For the text-containing cell, return its midpoint in (X, Y) coordinate format. 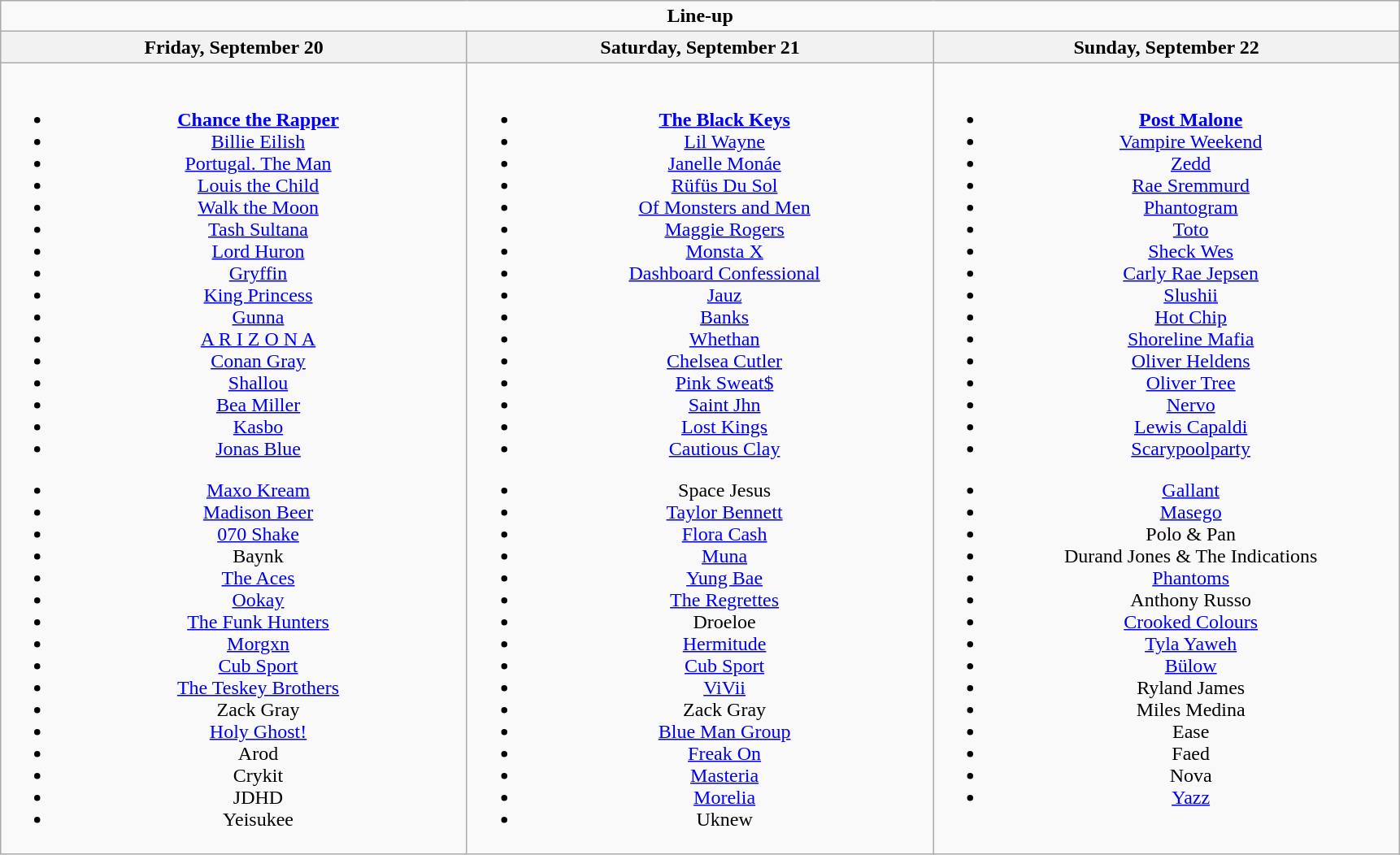
Line-up (701, 16)
Friday, September 20 (234, 47)
Sunday, September 22 (1167, 47)
Saturday, September 21 (700, 47)
